Output the (x, y) coordinate of the center of the cell containing the given text.  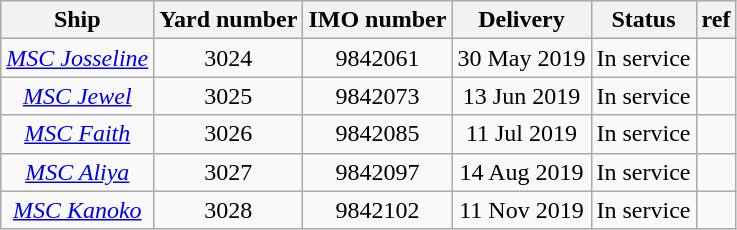
MSC Faith (78, 134)
Ship (78, 20)
9842097 (378, 172)
9842073 (378, 96)
9842102 (378, 210)
11 Nov 2019 (522, 210)
3026 (228, 134)
3028 (228, 210)
MSC Jewel (78, 96)
Yard number (228, 20)
9842061 (378, 58)
IMO number (378, 20)
13 Jun 2019 (522, 96)
14 Aug 2019 (522, 172)
MSC Josseline (78, 58)
30 May 2019 (522, 58)
9842085 (378, 134)
3025 (228, 96)
3024 (228, 58)
3027 (228, 172)
Delivery (522, 20)
Status (644, 20)
MSC Kanoko (78, 210)
MSC Aliya (78, 172)
ref (716, 20)
11 Jul 2019 (522, 134)
